Find where the given text appears and provide that cell's center as (X, Y) coordinate. 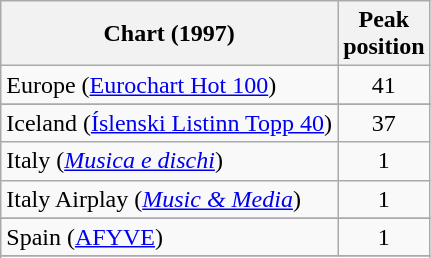
Spain (AFYVE) (170, 237)
41 (384, 85)
Italy (Musica e dischi) (170, 161)
Peakposition (384, 34)
Italy Airplay (Music & Media) (170, 199)
Iceland (Íslenski Listinn Topp 40) (170, 123)
Europe (Eurochart Hot 100) (170, 85)
Chart (1997) (170, 34)
37 (384, 123)
